Return [x, y] of the center of cell containing provided text 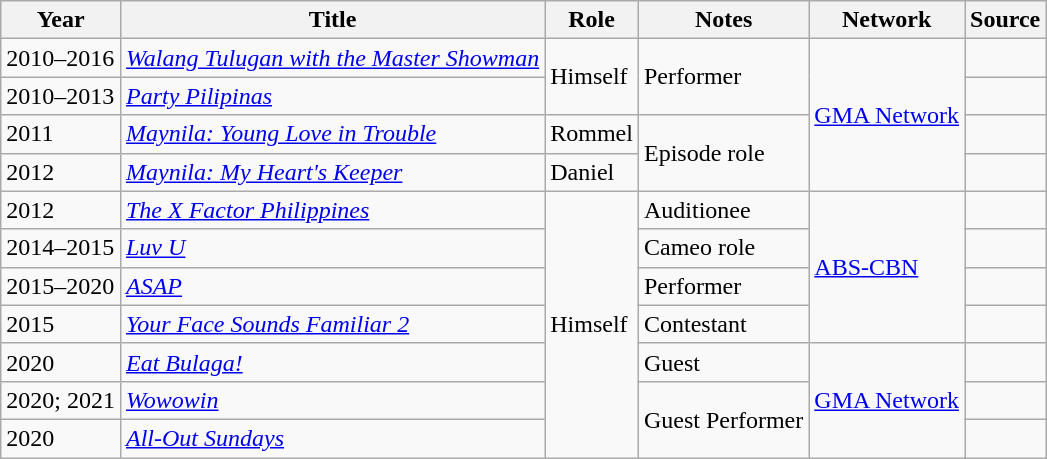
Wowowin [332, 400]
Network [887, 20]
Cameo role [723, 248]
Episode role [723, 153]
Rommel [592, 134]
2015–2020 [61, 286]
2014–2015 [61, 248]
Guest [723, 362]
2020; 2021 [61, 400]
Year [61, 20]
Guest Performer [723, 419]
Party Pilipinas [332, 96]
The X Factor Philippines [332, 210]
Walang Tulugan with the Master Showman [332, 58]
Daniel [592, 172]
Maynila: My Heart's Keeper [332, 172]
Luv U [332, 248]
2010–2013 [61, 96]
Maynila: Young Love in Trouble [332, 134]
Source [1004, 20]
Eat Bulaga! [332, 362]
Role [592, 20]
Title [332, 20]
All-Out Sundays [332, 438]
ABS-CBN [887, 267]
2011 [61, 134]
Notes [723, 20]
ASAP [332, 286]
Contestant [723, 324]
2010–2016 [61, 58]
Your Face Sounds Familiar 2 [332, 324]
2015 [61, 324]
Auditionee [723, 210]
